Pinpoint the cell where the given text exists, returning its [x, y] midpoint coordinate. 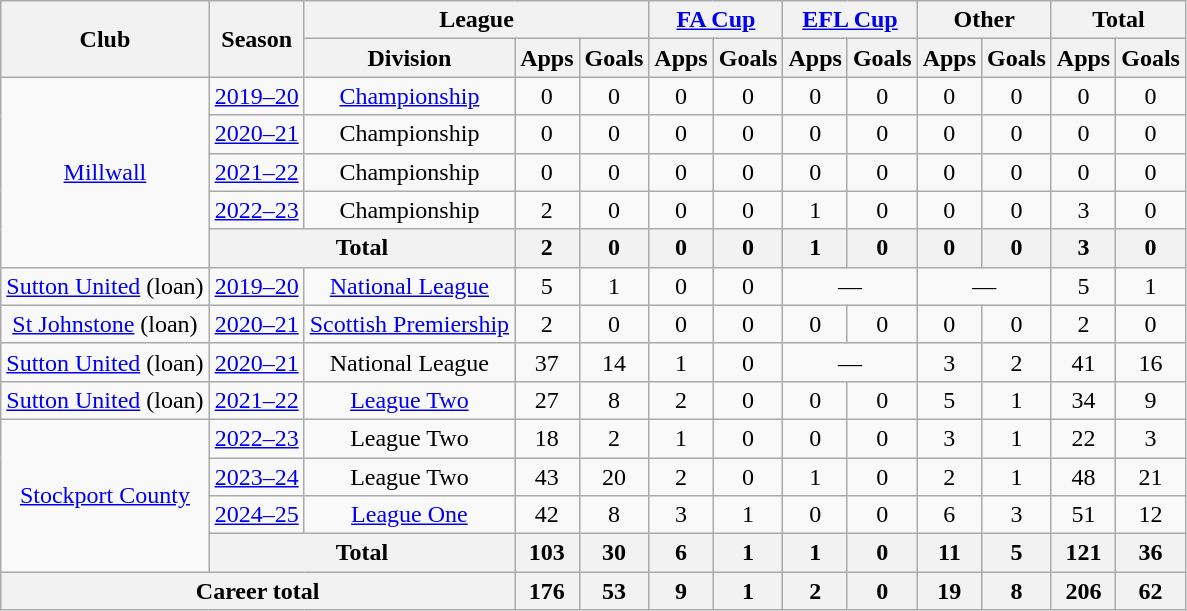
53 [614, 591]
2023–24 [256, 477]
League [476, 20]
Other [984, 20]
St Johnstone (loan) [105, 324]
16 [1151, 362]
27 [547, 400]
Scottish Premiership [409, 324]
103 [547, 553]
121 [1083, 553]
30 [614, 553]
14 [614, 362]
22 [1083, 438]
48 [1083, 477]
51 [1083, 515]
2024–25 [256, 515]
176 [547, 591]
18 [547, 438]
41 [1083, 362]
42 [547, 515]
43 [547, 477]
EFL Cup [850, 20]
Career total [258, 591]
62 [1151, 591]
37 [547, 362]
Millwall [105, 172]
34 [1083, 400]
Club [105, 39]
Stockport County [105, 495]
20 [614, 477]
FA Cup [716, 20]
League One [409, 515]
12 [1151, 515]
11 [949, 553]
Division [409, 58]
Season [256, 39]
21 [1151, 477]
19 [949, 591]
206 [1083, 591]
36 [1151, 553]
